Find where the given text appears and provide that cell's center as (x, y) coordinate. 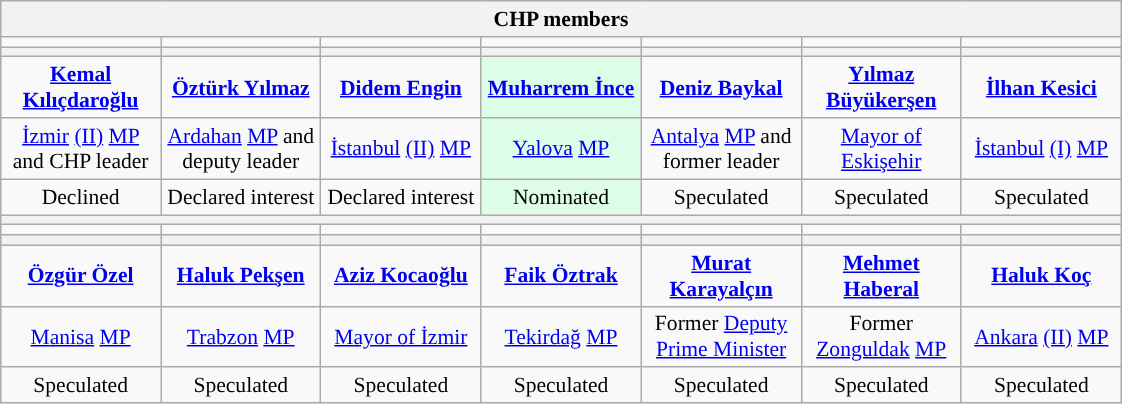
Former Deputy Prime Minister (721, 336)
Mehmet Haberal (881, 276)
Trabzon MP (241, 336)
Aziz Kocaoğlu (401, 276)
Mayor of Eskişehir (881, 148)
Muharrem İnce (561, 88)
CHP members (562, 19)
Declined (81, 197)
Yılmaz Büyükerşen (881, 88)
İlhan Kesici (1041, 88)
Antalya MP and former leader (721, 148)
Mayor of İzmir (401, 336)
Özgür Özel (81, 276)
Murat Karayalçın (721, 276)
Kemal Kılıçdaroğlu (81, 88)
Former Zonguldak MP (881, 336)
Haluk Pekşen (241, 276)
Manisa MP (81, 336)
Haluk Koç (1041, 276)
İstanbul (II) MP (401, 148)
Yalova MP (561, 148)
Didem Engin (401, 88)
Tekirdağ MP (561, 336)
Ardahan MP and deputy leader (241, 148)
İstanbul (I) MP (1041, 148)
Deniz Baykal (721, 88)
Faik Öztrak (561, 276)
Nominated (561, 197)
İzmir (II) MP and CHP leader (81, 148)
Öztürk Yılmaz (241, 88)
Ankara (II) MP (1041, 336)
